Pinpoint the cell where the given text exists, returning its (x, y) midpoint coordinate. 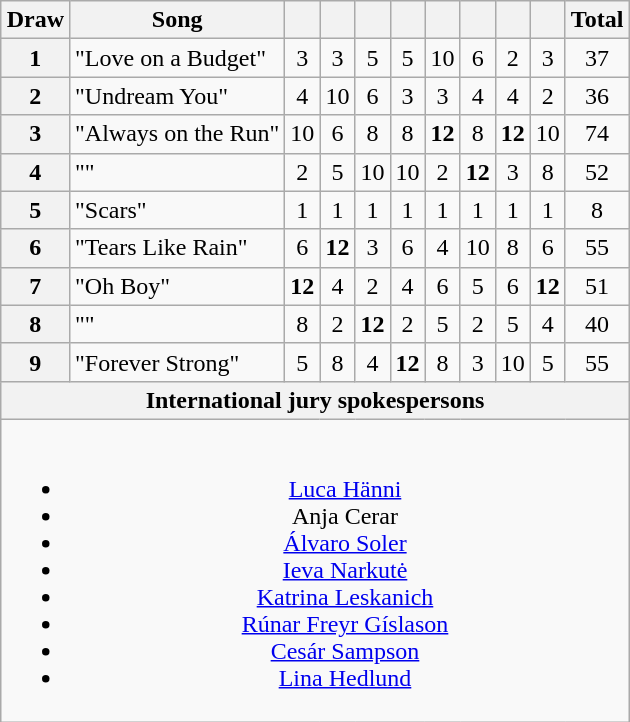
74 (597, 134)
"Undream You" (178, 96)
9 (35, 362)
7 (35, 286)
51 (597, 286)
"Scars" (178, 210)
Total (597, 20)
37 (597, 58)
36 (597, 96)
52 (597, 172)
Luca HänniAnja CerarÁlvaro SolerIeva Narkutė Katrina LeskanichRúnar Freyr GíslasonCesár SampsonLina Hedlund (315, 570)
"Oh Boy" (178, 286)
Song (178, 20)
"Love on a Budget" (178, 58)
International jury spokespersons (315, 400)
"Tears Like Rain" (178, 248)
"Forever Strong" (178, 362)
40 (597, 324)
Draw (35, 20)
"Always on the Run" (178, 134)
